Pinpoint the cell where the given text exists, returning its [x, y] midpoint coordinate. 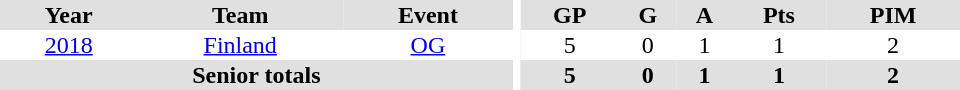
Event [428, 15]
Pts [779, 15]
2018 [68, 45]
Finland [240, 45]
A [704, 15]
Senior totals [256, 75]
OG [428, 45]
Team [240, 15]
PIM [893, 15]
Year [68, 15]
GP [570, 15]
G [648, 15]
